Search for the cell housing the specified text and yield its [x, y] center coordinate. 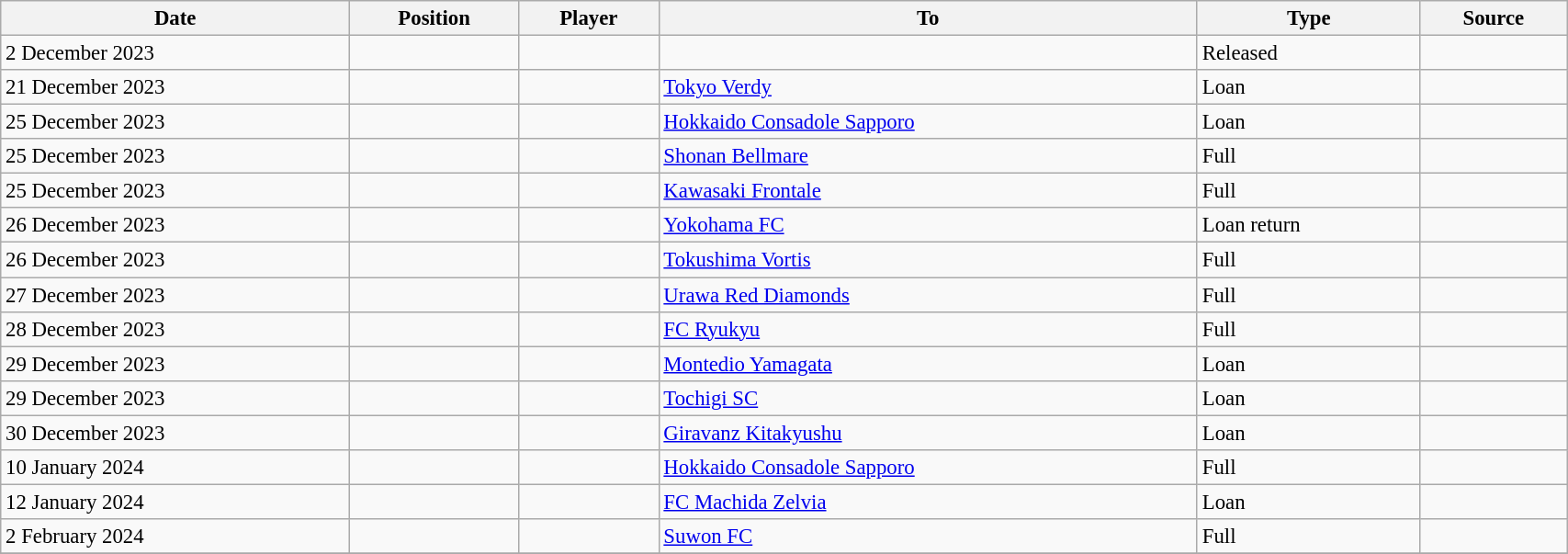
Kawasaki Frontale [928, 191]
FC Machida Zelvia [928, 502]
Position [434, 18]
Montedio Yamagata [928, 364]
Shonan Bellmare [928, 156]
28 December 2023 [175, 329]
Date [175, 18]
To [928, 18]
Loan return [1308, 225]
Tokushima Vortis [928, 260]
Urawa Red Diamonds [928, 295]
Tochigi SC [928, 398]
10 January 2024 [175, 468]
12 January 2024 [175, 502]
Giravanz Kitakyushu [928, 433]
Type [1308, 18]
2 February 2024 [175, 537]
Tokyo Verdy [928, 87]
2 December 2023 [175, 53]
27 December 2023 [175, 295]
Suwon FC [928, 537]
FC Ryukyu [928, 329]
Released [1308, 53]
Yokohama FC [928, 225]
30 December 2023 [175, 433]
Player [590, 18]
21 December 2023 [175, 87]
Source [1494, 18]
